For the text-containing cell, return its midpoint in [x, y] coordinate format. 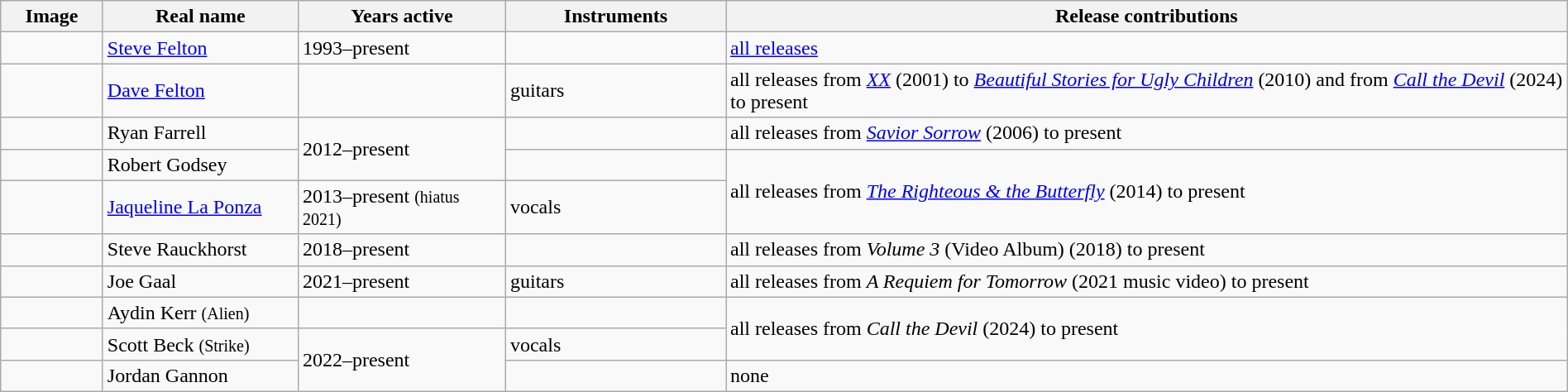
all releases from A Requiem for Tomorrow (2021 music video) to present [1147, 281]
all releases from The Righteous & the Butterfly (2014) to present [1147, 192]
1993–present [402, 48]
all releases from Volume 3 (Video Album) (2018) to present [1147, 250]
Real name [200, 17]
Steve Rauckhorst [200, 250]
2012–present [402, 149]
all releases from XX (2001) to Beautiful Stories for Ugly Children (2010) and from Call the Devil (2024) to present [1147, 91]
none [1147, 375]
Ryan Farrell [200, 133]
Joe Gaal [200, 281]
Jaqueline La Ponza [200, 207]
Aydin Kerr (Alien) [200, 313]
Release contributions [1147, 17]
Years active [402, 17]
Jordan Gannon [200, 375]
Robert Godsey [200, 165]
2021–present [402, 281]
all releases from Call the Devil (2024) to present [1147, 328]
Scott Beck (Strike) [200, 344]
2022–present [402, 360]
all releases [1147, 48]
Instruments [615, 17]
Image [52, 17]
Steve Felton [200, 48]
Dave Felton [200, 91]
all releases from Savior Sorrow (2006) to present [1147, 133]
2013–present (hiatus 2021) [402, 207]
2018–present [402, 250]
